For the text-containing cell, return its midpoint in [x, y] coordinate format. 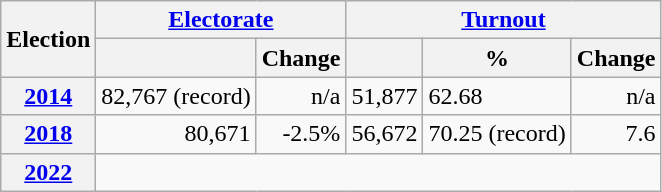
62.68 [497, 96]
-2.5% [301, 134]
70.25 (record) [497, 134]
2014 [48, 96]
2022 [48, 172]
51,877 [384, 96]
Turnout [504, 20]
7.6 [616, 134]
Electorate [221, 20]
80,671 [176, 134]
% [497, 58]
Election [48, 39]
2018 [48, 134]
56,672 [384, 134]
82,767 (record) [176, 96]
